From the cell containing the given text, extract its center point as [X, Y] coordinate. 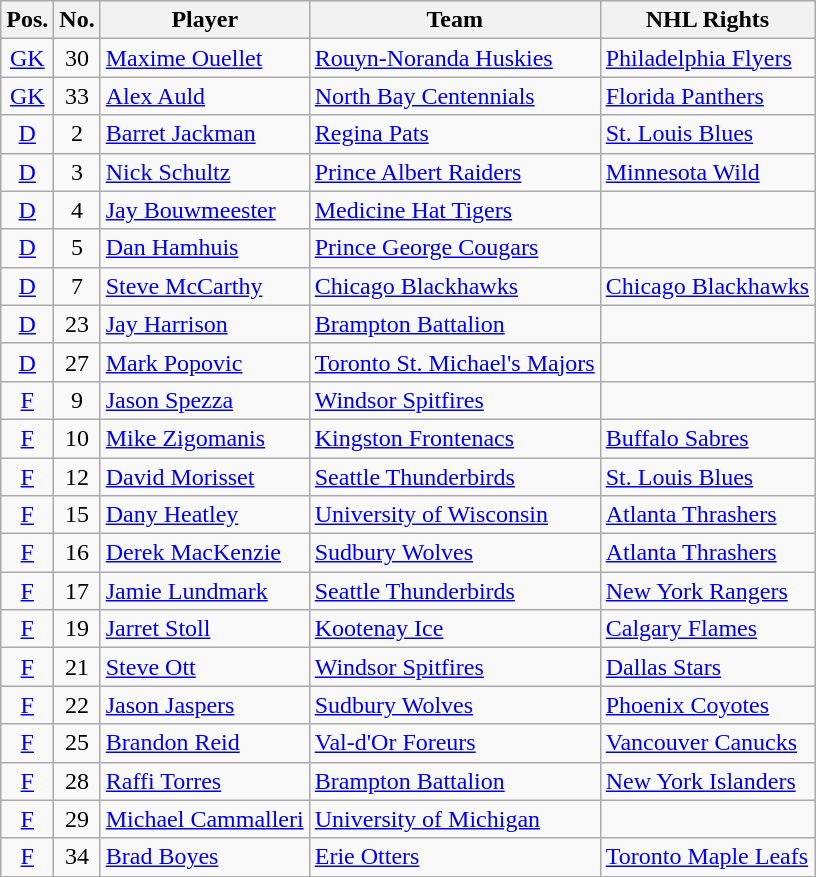
Florida Panthers [707, 96]
28 [77, 781]
Team [454, 20]
Mark Popovic [204, 362]
12 [77, 477]
Brandon Reid [204, 743]
Philadelphia Flyers [707, 58]
7 [77, 286]
New York Rangers [707, 591]
Jay Harrison [204, 324]
Minnesota Wild [707, 172]
Regina Pats [454, 134]
New York Islanders [707, 781]
NHL Rights [707, 20]
Jason Jaspers [204, 705]
17 [77, 591]
No. [77, 20]
Maxime Ouellet [204, 58]
Prince Albert Raiders [454, 172]
Jason Spezza [204, 400]
North Bay Centennials [454, 96]
33 [77, 96]
Prince George Cougars [454, 248]
Mike Zigomanis [204, 438]
Steve McCarthy [204, 286]
Derek MacKenzie [204, 553]
Brad Boyes [204, 857]
Calgary Flames [707, 629]
21 [77, 667]
Dan Hamhuis [204, 248]
22 [77, 705]
Michael Cammalleri [204, 819]
9 [77, 400]
19 [77, 629]
27 [77, 362]
5 [77, 248]
David Morisset [204, 477]
4 [77, 210]
Erie Otters [454, 857]
Alex Auld [204, 96]
Rouyn-Noranda Huskies [454, 58]
Dallas Stars [707, 667]
15 [77, 515]
Kingston Frontenacs [454, 438]
Kootenay Ice [454, 629]
Buffalo Sabres [707, 438]
Player [204, 20]
2 [77, 134]
3 [77, 172]
University of Michigan [454, 819]
Jay Bouwmeester [204, 210]
Raffi Torres [204, 781]
10 [77, 438]
Nick Schultz [204, 172]
16 [77, 553]
Medicine Hat Tigers [454, 210]
Pos. [28, 20]
Steve Ott [204, 667]
30 [77, 58]
Val-d'Or Foreurs [454, 743]
Phoenix Coyotes [707, 705]
25 [77, 743]
29 [77, 819]
Jamie Lundmark [204, 591]
23 [77, 324]
Barret Jackman [204, 134]
Jarret Stoll [204, 629]
Toronto Maple Leafs [707, 857]
Vancouver Canucks [707, 743]
34 [77, 857]
Toronto St. Michael's Majors [454, 362]
University of Wisconsin [454, 515]
Dany Heatley [204, 515]
